Extract the [x, y] coordinate from the center of the cell holding the provided text.  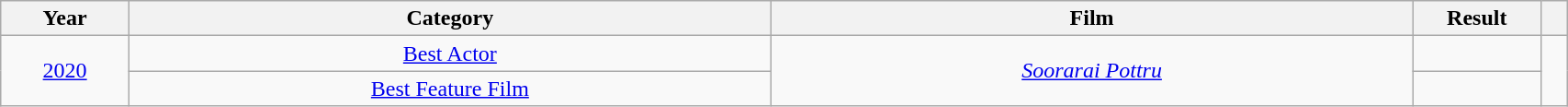
Film [1091, 18]
Category [450, 18]
Soorarai Pottru [1091, 71]
Best Actor [450, 53]
Result [1477, 18]
Year [65, 18]
Best Feature Film [450, 89]
2020 [65, 71]
